Extract the (X, Y) coordinate from the center of the cell holding the provided text.  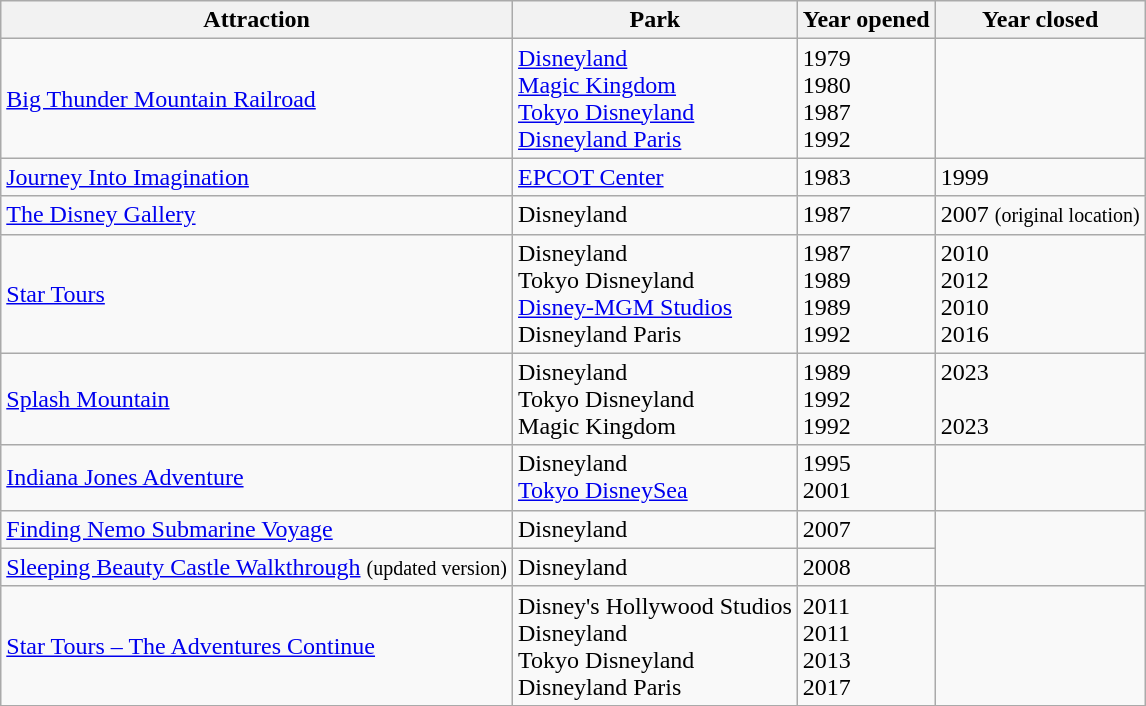
1999 (1040, 177)
1983 (866, 177)
2008 (866, 567)
20232023 (1040, 399)
Year closed (1040, 20)
1979198019871992 (866, 98)
19952001 (866, 478)
Indiana Jones Adventure (257, 478)
DisneylandTokyo DisneySea (656, 478)
Attraction (257, 20)
EPCOT Center (656, 177)
Big Thunder Mountain Railroad (257, 98)
1987 (866, 215)
Disney's Hollywood StudiosDisneylandTokyo DisneylandDisneyland Paris (656, 646)
2011201120132017 (866, 646)
Journey Into Imagination (257, 177)
Year opened (866, 20)
2007 (original location) (1040, 215)
DisneylandMagic KingdomTokyo DisneylandDisneyland Paris (656, 98)
2007 (866, 529)
2010201220102016 (1040, 294)
1987198919891992 (866, 294)
Splash Mountain (257, 399)
198919921992 (866, 399)
The Disney Gallery (257, 215)
DisneylandTokyo DisneylandMagic Kingdom (656, 399)
Finding Nemo Submarine Voyage (257, 529)
Star Tours (257, 294)
DisneylandTokyo DisneylandDisney-MGM StudiosDisneyland Paris (656, 294)
Park (656, 20)
Star Tours – The Adventures Continue (257, 646)
Sleeping Beauty Castle Walkthrough (updated version) (257, 567)
